Return [X, Y] of the center of cell containing provided text 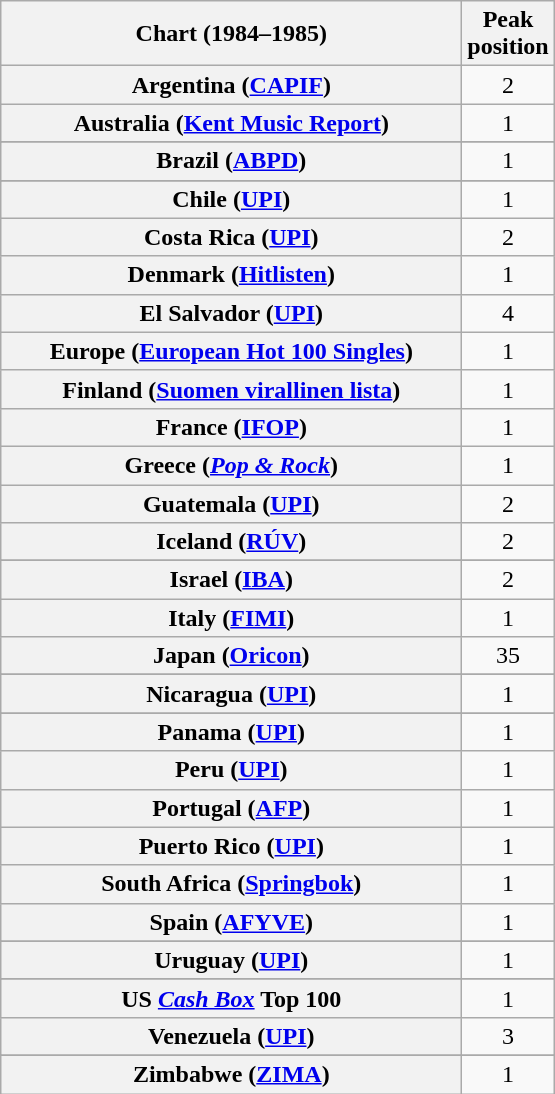
Costa Rica (UPI) [232, 237]
35 [508, 656]
Spain (AFYVE) [232, 922]
Zimbabwe (ZIMA) [232, 1074]
Venezuela (UPI) [232, 1036]
Israel (IBA) [232, 580]
Argentina (CAPIF) [232, 85]
Chile (UPI) [232, 199]
Peakposition [508, 34]
El Salvador (UPI) [232, 313]
Portugal (AFP) [232, 808]
Italy (FIMI) [232, 618]
Iceland (RÚV) [232, 542]
Nicaragua (UPI) [232, 694]
Europe (European Hot 100 Singles) [232, 351]
Peru (UPI) [232, 770]
Puerto Rico (UPI) [232, 846]
Greece (Pop & Rock) [232, 465]
Brazil (ABPD) [232, 161]
Finland (Suomen virallinen lista) [232, 389]
Australia (Kent Music Report) [232, 123]
France (IFOP) [232, 427]
Panama (UPI) [232, 732]
Guatemala (UPI) [232, 503]
Chart (1984–1985) [232, 34]
3 [508, 1036]
Uruguay (UPI) [232, 960]
South Africa (Springbok) [232, 884]
Japan (Oricon) [232, 656]
4 [508, 313]
Denmark (Hitlisten) [232, 275]
US Cash Box Top 100 [232, 998]
